Scan for the cell matching the given text and deliver its [x, y] coordinate at center. 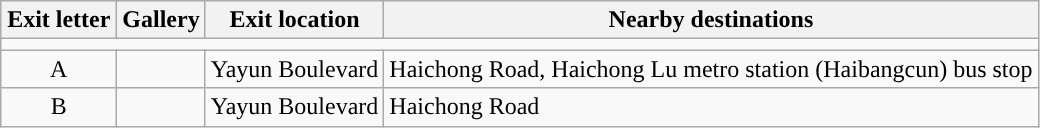
Exit letter [59, 20]
Nearby destinations [711, 20]
Gallery [161, 20]
Exit location [294, 20]
B [59, 107]
Haichong Road [711, 107]
A [59, 69]
Haichong Road, Haichong Lu metro station (Haibangcun) bus stop [711, 69]
